Capture the cell that displays the provided text and extract its [x, y] central coordinate. 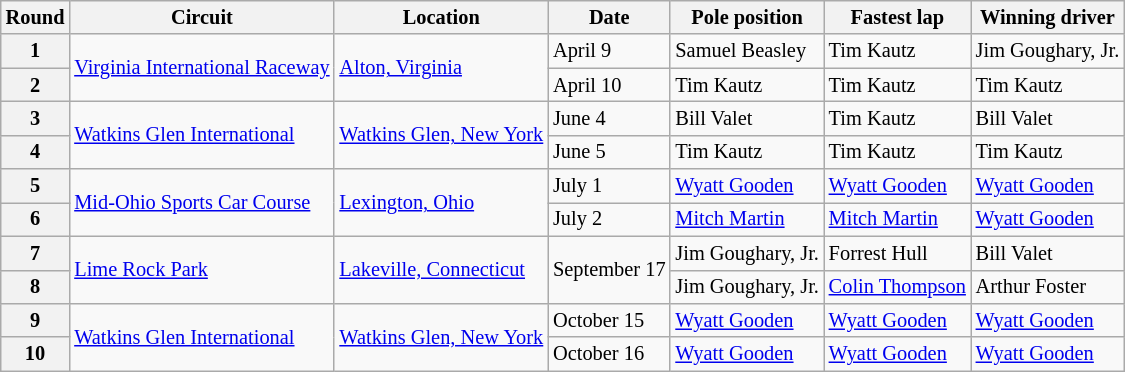
7 [36, 253]
Winning driver [1048, 17]
4 [36, 152]
2 [36, 85]
Date [609, 17]
Mid-Ohio Sports Car Course [202, 202]
5 [36, 186]
6 [36, 219]
Arthur Foster [1048, 287]
July 1 [609, 186]
Forrest Hull [898, 253]
1 [36, 51]
9 [36, 320]
Round [36, 17]
October 16 [609, 354]
Samuel Beasley [746, 51]
June 4 [609, 118]
April 10 [609, 85]
Location [441, 17]
Virginia International Raceway [202, 68]
Lime Rock Park [202, 270]
July 2 [609, 219]
Circuit [202, 17]
8 [36, 287]
April 9 [609, 51]
Lakeville, Connecticut [441, 270]
10 [36, 354]
3 [36, 118]
Alton, Virginia [441, 68]
June 5 [609, 152]
Fastest lap [898, 17]
September 17 [609, 270]
Lexington, Ohio [441, 202]
Colin Thompson [898, 287]
October 15 [609, 320]
Pole position [746, 17]
